Search for the cell housing the specified text and yield its (X, Y) center coordinate. 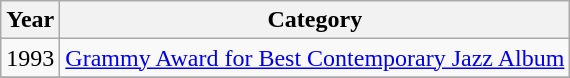
Year (30, 20)
Grammy Award for Best Contemporary Jazz Album (315, 58)
Category (315, 20)
1993 (30, 58)
